Determine the [x, y] coordinate at the center of the cell enclosing the given text.  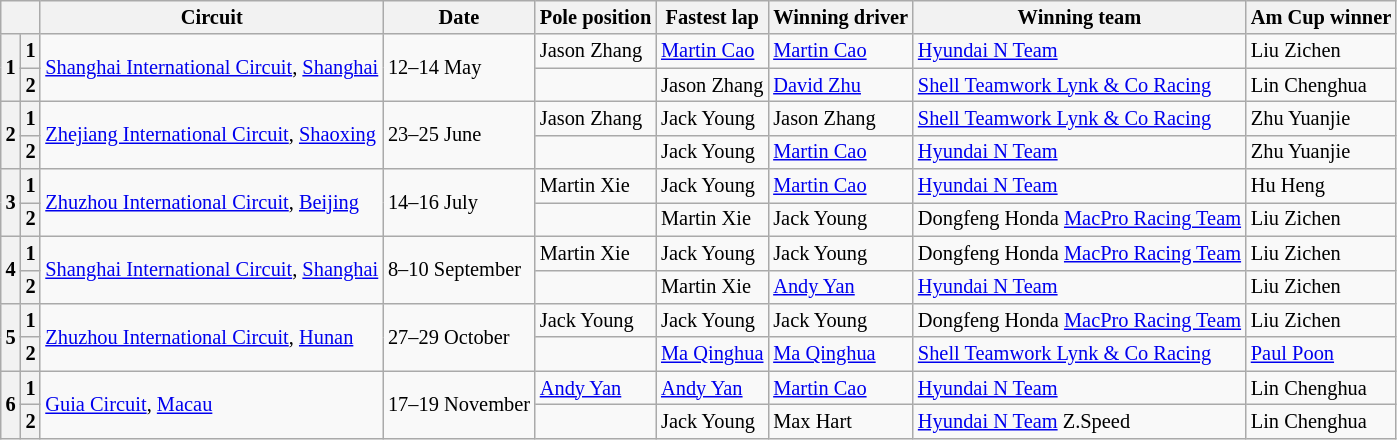
Hyundai N Team Z.Speed [1080, 421]
Zhuzhou International Circuit, Beijing [212, 202]
5 [11, 336]
Pole position [596, 17]
Guia Circuit, Macau [212, 404]
Zhuzhou International Circuit, Hunan [212, 336]
23–25 June [459, 134]
8–10 September [459, 270]
4 [11, 270]
14–16 July [459, 202]
3 [11, 202]
Zhejiang International Circuit, Shaoxing [212, 134]
Hu Heng [1321, 186]
Winning team [1080, 17]
17–19 November [459, 404]
Winning driver [840, 17]
27–29 October [459, 336]
David Zhu [840, 85]
Circuit [212, 17]
12–14 May [459, 68]
Max Hart [840, 421]
Fastest lap [712, 17]
Date [459, 17]
6 [11, 404]
Am Cup winner [1321, 17]
Paul Poon [1321, 354]
